Return the (x, y) coordinate for the center point of the cell that contains the specified text.  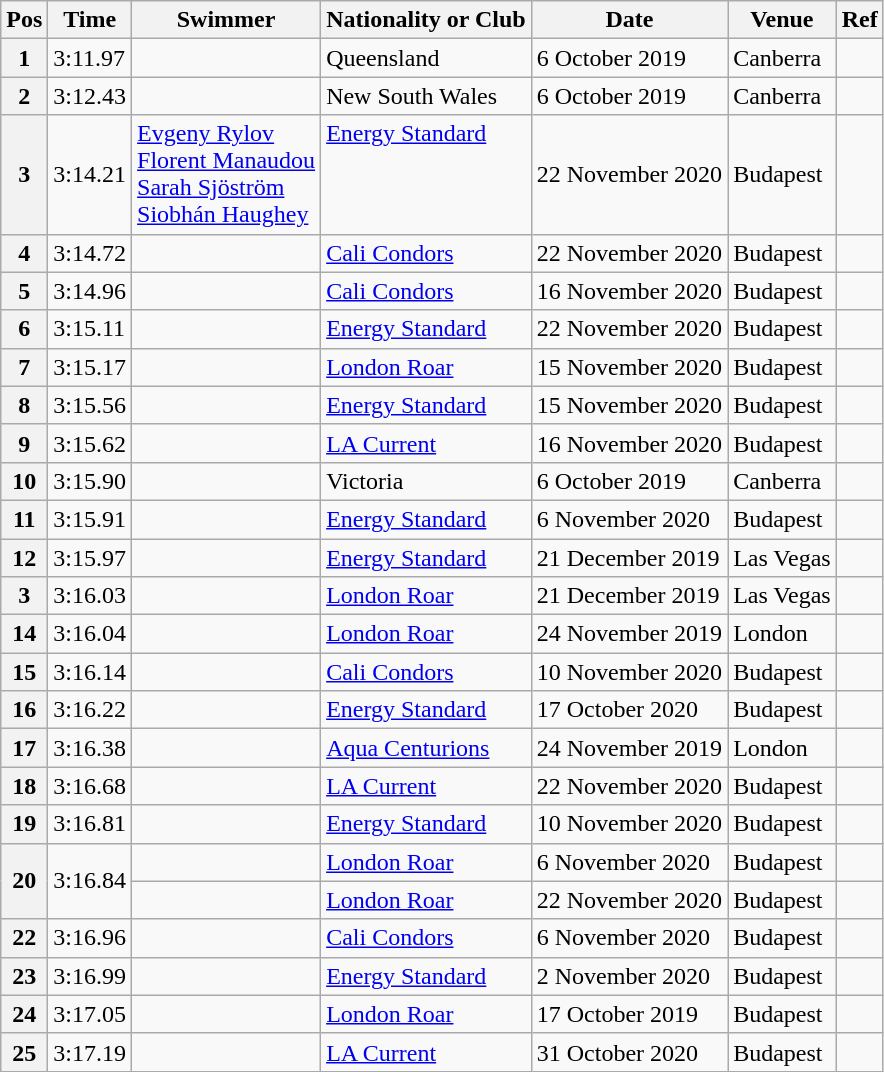
11 (24, 519)
15 (24, 672)
Evgeny RylovFlorent ManaudouSarah SjöströmSiobhán Haughey (226, 174)
3:15.90 (90, 481)
1 (24, 58)
17 October 2019 (629, 1014)
2 (24, 96)
Pos (24, 20)
20 (24, 881)
22 (24, 938)
3:11.97 (90, 58)
3:16.81 (90, 824)
9 (24, 443)
18 (24, 786)
Ref (860, 20)
23 (24, 976)
16 (24, 710)
3:14.72 (90, 253)
3:15.91 (90, 519)
3:16.84 (90, 881)
3:16.99 (90, 976)
7 (24, 367)
25 (24, 1052)
3:15.11 (90, 329)
Date (629, 20)
19 (24, 824)
24 (24, 1014)
3:12.43 (90, 96)
3:16.68 (90, 786)
5 (24, 291)
3:16.04 (90, 634)
17 October 2020 (629, 710)
3:16.22 (90, 710)
Time (90, 20)
3:14.21 (90, 174)
3:15.62 (90, 443)
17 (24, 748)
2 November 2020 (629, 976)
New South Wales (426, 96)
3:17.19 (90, 1052)
3:15.56 (90, 405)
3:16.38 (90, 748)
Nationality or Club (426, 20)
Aqua Centurions (426, 748)
Victoria (426, 481)
8 (24, 405)
6 (24, 329)
3:14.96 (90, 291)
3:16.96 (90, 938)
Venue (782, 20)
14 (24, 634)
12 (24, 557)
Queensland (426, 58)
3:15.97 (90, 557)
3:16.03 (90, 596)
10 (24, 481)
3:17.05 (90, 1014)
3:16.14 (90, 672)
3:15.17 (90, 367)
4 (24, 253)
31 October 2020 (629, 1052)
Swimmer (226, 20)
